Pinpoint the cell where the given text exists, returning its (x, y) midpoint coordinate. 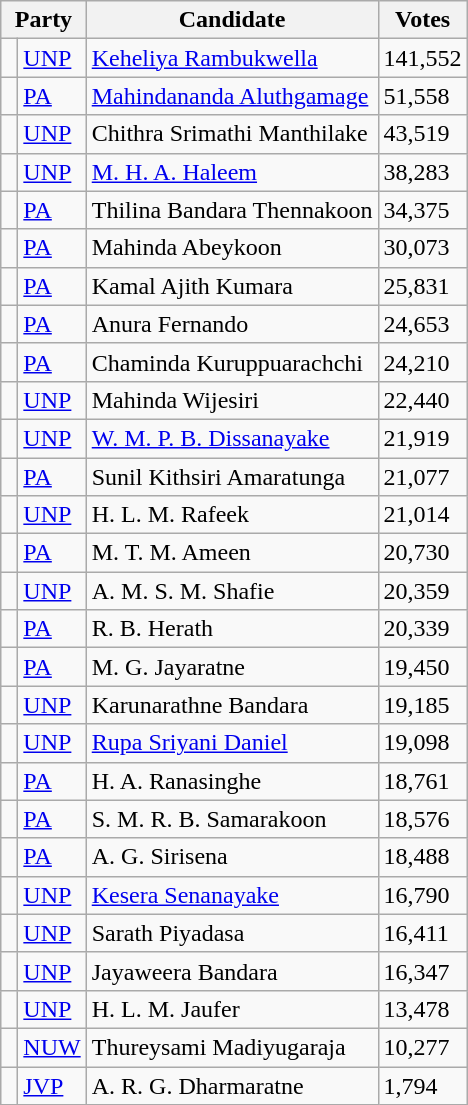
21,077 (422, 477)
19,098 (422, 743)
Chithra Srimathi Manthilake (232, 134)
H. L. M. Jaufer (232, 1009)
Candidate (232, 20)
Thureysami Madiyugaraja (232, 1047)
21,014 (422, 515)
Kesera Senanayake (232, 895)
Sunil Kithsiri Amaratunga (232, 477)
18,488 (422, 857)
Keheliya Rambukwella (232, 58)
A. G. Sirisena (232, 857)
30,073 (422, 248)
A. R. G. Dharmaratne (232, 1085)
1,794 (422, 1085)
43,519 (422, 134)
20,730 (422, 553)
Votes (422, 20)
13,478 (422, 1009)
Karunarathne Bandara (232, 705)
Mahinda Wijesiri (232, 400)
20,339 (422, 629)
51,558 (422, 96)
25,831 (422, 286)
Anura Fernando (232, 324)
10,277 (422, 1047)
Chaminda Kuruppuarachchi (232, 362)
R. B. Herath (232, 629)
38,283 (422, 172)
H. L. M. Rafeek (232, 515)
JVP (52, 1085)
W. M. P. B. Dissanayake (232, 438)
18,761 (422, 781)
A. M. S. M. Shafie (232, 591)
S. M. R. B. Samarakoon (232, 819)
Party (44, 20)
Kamal Ajith Kumara (232, 286)
M. G. Jayaratne (232, 667)
Rupa Sriyani Daniel (232, 743)
M. T. M. Ameen (232, 553)
34,375 (422, 210)
141,552 (422, 58)
18,576 (422, 819)
16,411 (422, 933)
24,210 (422, 362)
M. H. A. Haleem (232, 172)
Mahindananda Aluthgamage (232, 96)
Mahinda Abeykoon (232, 248)
Jayaweera Bandara (232, 971)
24,653 (422, 324)
19,185 (422, 705)
21,919 (422, 438)
Sarath Piyadasa (232, 933)
H. A. Ranasinghe (232, 781)
19,450 (422, 667)
22,440 (422, 400)
20,359 (422, 591)
16,347 (422, 971)
16,790 (422, 895)
Thilina Bandara Thennakoon (232, 210)
NUW (52, 1047)
